Capture the cell that displays the provided text and extract its (X, Y) central coordinate. 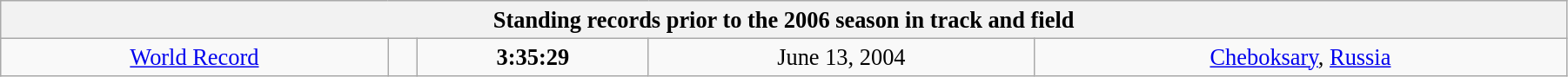
World Record (195, 57)
3:35:29 (533, 57)
Standing records prior to the 2006 season in track and field (784, 19)
June 13, 2004 (841, 57)
Cheboksary, Russia (1300, 57)
